Return [x, y] of the center of cell containing provided text 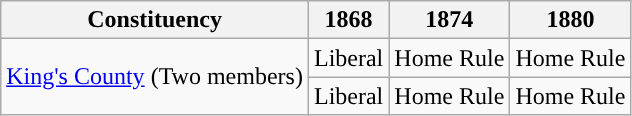
1868 [348, 20]
1880 [570, 20]
1874 [450, 20]
Constituency [155, 20]
King's County (Two members) [155, 77]
